Capture the cell that displays the provided text and extract its (x, y) central coordinate. 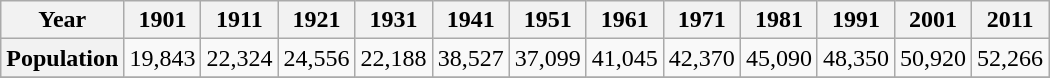
22,324 (240, 58)
1931 (394, 20)
22,188 (394, 58)
Population (62, 58)
1911 (240, 20)
37,099 (548, 58)
2011 (1010, 20)
1991 (856, 20)
1981 (778, 20)
1971 (702, 20)
1951 (548, 20)
50,920 (932, 58)
1901 (162, 20)
Year (62, 20)
24,556 (316, 58)
45,090 (778, 58)
2001 (932, 20)
1961 (624, 20)
48,350 (856, 58)
1921 (316, 20)
42,370 (702, 58)
52,266 (1010, 58)
1941 (470, 20)
19,843 (162, 58)
38,527 (470, 58)
41,045 (624, 58)
